Capture the cell that displays the provided text and extract its (x, y) central coordinate. 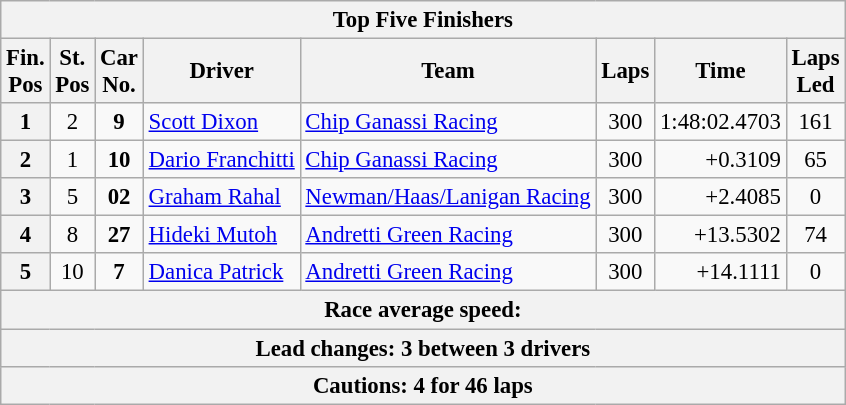
Graham Rahal (222, 197)
Time (720, 72)
Hideki Mutoh (222, 235)
1:48:02.4703 (720, 122)
27 (120, 235)
Cautions: 4 for 46 laps (423, 385)
74 (816, 235)
Danica Patrick (222, 273)
Dario Franchitti (222, 160)
Fin.Pos (26, 72)
St.Pos (72, 72)
Race average speed: (423, 310)
Team (448, 72)
+0.3109 (720, 160)
161 (816, 122)
8 (72, 235)
9 (120, 122)
7 (120, 273)
CarNo. (120, 72)
Laps (626, 72)
Newman/Haas/Lanigan Racing (448, 197)
LapsLed (816, 72)
Driver (222, 72)
+2.4085 (720, 197)
02 (120, 197)
+14.1111 (720, 273)
4 (26, 235)
Lead changes: 3 between 3 drivers (423, 348)
Scott Dixon (222, 122)
65 (816, 160)
+13.5302 (720, 235)
Top Five Finishers (423, 20)
3 (26, 197)
